Find where the given text appears and provide that cell's center as [X, Y] coordinate. 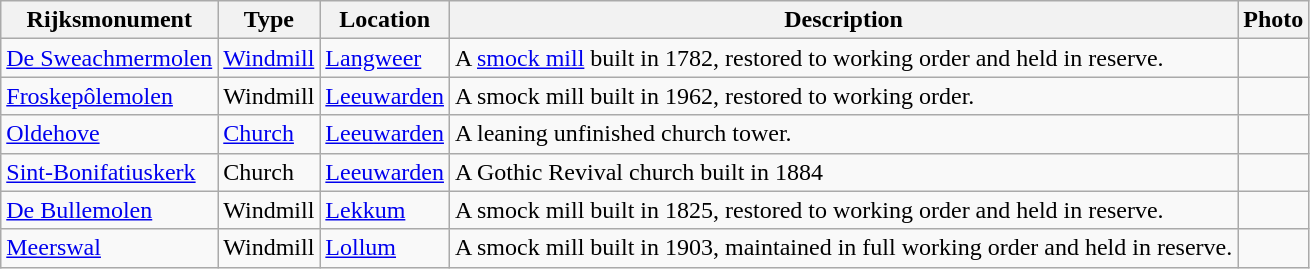
Froskepôlemolen [110, 96]
Lekkum [385, 210]
A Gothic Revival church built in 1884 [843, 172]
Oldehove [110, 134]
Langweer [385, 58]
Location [385, 20]
A smock mill built in 1962, restored to working order. [843, 96]
De Sweachmermolen [110, 58]
Type [269, 20]
Photo [1274, 20]
A smock mill built in 1825, restored to working order and held in reserve. [843, 210]
A smock mill built in 1782, restored to working order and held in reserve. [843, 58]
A smock mill built in 1903, maintained in full working order and held in reserve. [843, 248]
Lollum [385, 248]
Meerswal [110, 248]
A leaning unfinished church tower. [843, 134]
De Bullemolen [110, 210]
Sint-Bonifatiuskerk [110, 172]
Rijksmonument [110, 20]
Description [843, 20]
